From the cell containing the given text, extract its center point as (x, y) coordinate. 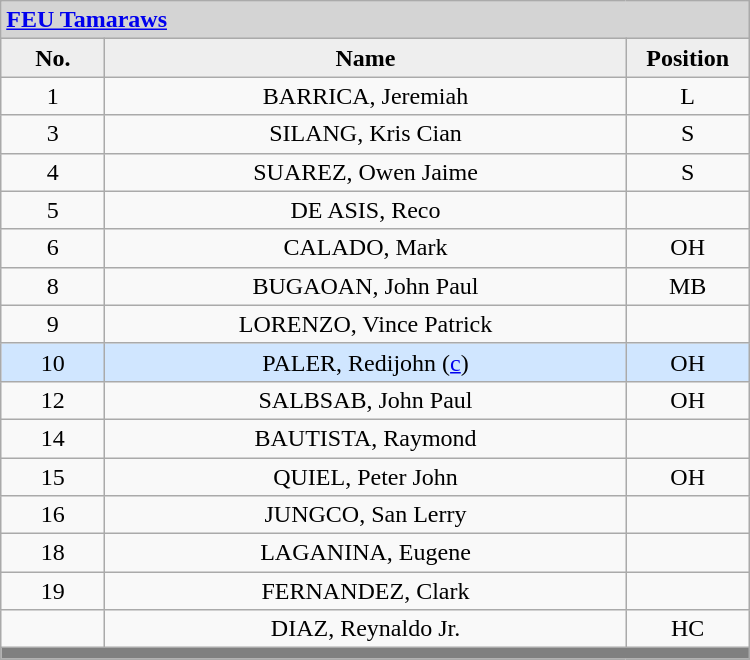
L (688, 96)
Position (688, 58)
DIAZ, Reynaldo Jr. (366, 629)
SILANG, Kris Cian (366, 134)
8 (53, 286)
JUNGCO, San Lerry (366, 515)
12 (53, 400)
LORENZO, Vince Patrick (366, 324)
MB (688, 286)
HC (688, 629)
18 (53, 553)
BARRICA, Jeremiah (366, 96)
BAUTISTA, Raymond (366, 438)
FEU Tamaraws (375, 20)
LAGANINA, Eugene (366, 553)
QUIEL, Peter John (366, 477)
14 (53, 438)
5 (53, 210)
16 (53, 515)
No. (53, 58)
1 (53, 96)
PALER, Redijohn (c) (366, 362)
SUAREZ, Owen Jaime (366, 172)
6 (53, 248)
4 (53, 172)
FERNANDEZ, Clark (366, 591)
CALADO, Mark (366, 248)
10 (53, 362)
19 (53, 591)
9 (53, 324)
SALBSAB, John Paul (366, 400)
15 (53, 477)
3 (53, 134)
DE ASIS, Reco (366, 210)
BUGAOAN, John Paul (366, 286)
Name (366, 58)
